Output the (X, Y) coordinate of the center of the cell containing the given text.  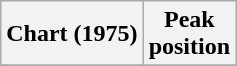
Chart (1975) (72, 34)
Peakposition (189, 34)
